Locate the cell with the specified text and output its (X, Y) center coordinate. 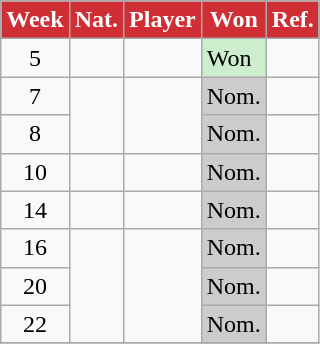
16 (35, 248)
Player (163, 20)
10 (35, 172)
14 (35, 210)
Nat. (96, 20)
5 (35, 58)
8 (35, 134)
Week (35, 20)
Ref. (292, 20)
7 (35, 96)
22 (35, 324)
20 (35, 286)
